Detect which cell encompasses the target text, then output its [x, y] center coordinate. 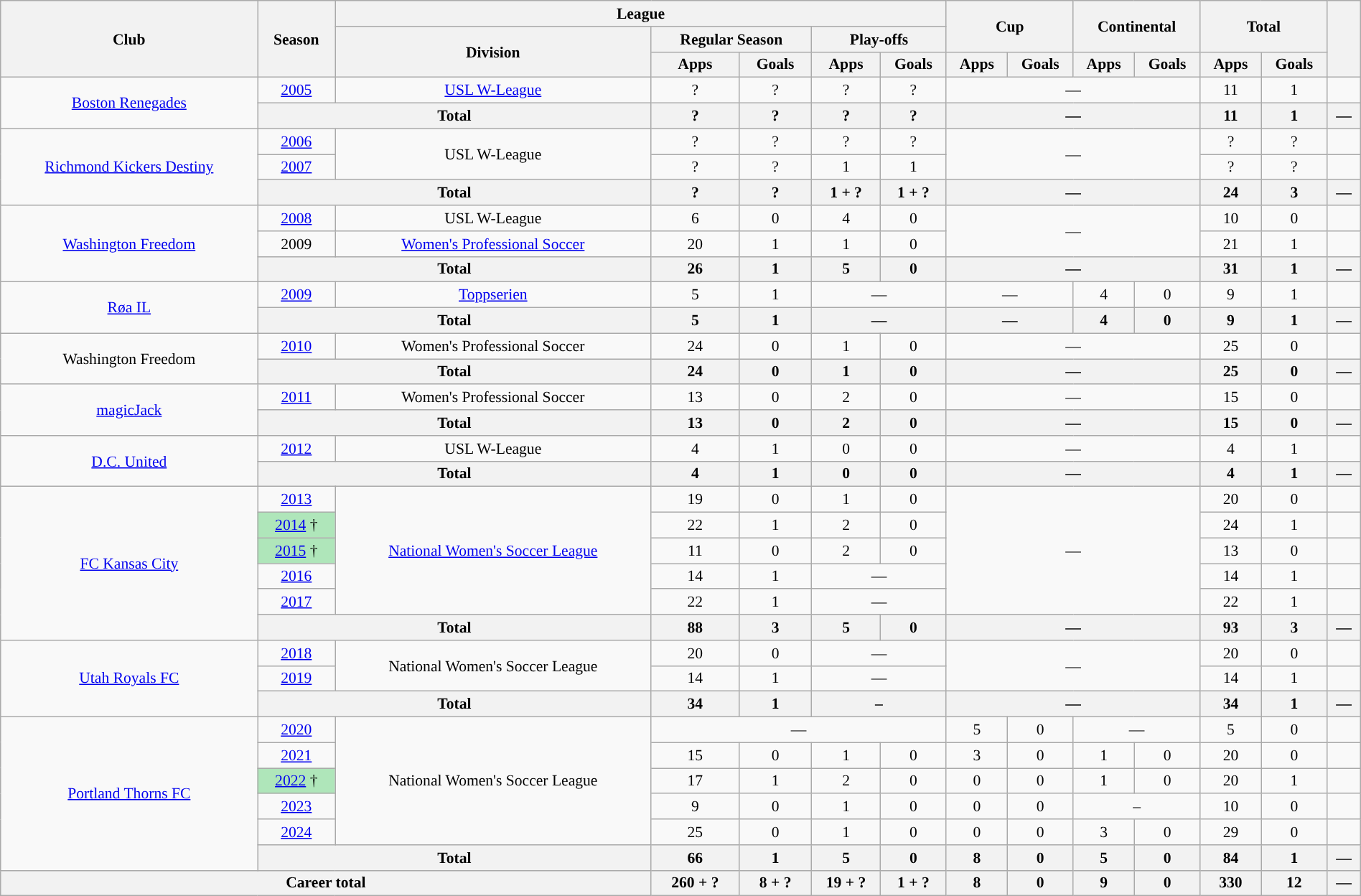
2021 [296, 755]
29 [1230, 832]
66 [695, 858]
Boston Renegades [129, 103]
93 [1230, 627]
2015 † [296, 551]
21 [1230, 244]
Utah Royals FC [129, 679]
88 [695, 627]
2005 [296, 90]
17 [695, 781]
Career total [326, 883]
8 + ? [775, 883]
magicJack [129, 411]
2020 [296, 730]
84 [1230, 858]
2007 [296, 167]
2011 [296, 398]
6 [695, 218]
2014 † [296, 526]
Continental [1137, 26]
19 [695, 500]
2019 [296, 678]
League [641, 14]
19 + ? [846, 883]
Division [493, 52]
26 [695, 269]
Regular Season [731, 39]
Season [296, 39]
12 [1294, 883]
D.C. United [129, 461]
Toppserien [493, 295]
2023 [296, 807]
31 [1230, 269]
2008 [296, 218]
Cup [1009, 26]
Røa IL [129, 307]
2022 † [296, 781]
260 + ? [695, 883]
Richmond Kickers Destiny [129, 167]
2017 [296, 602]
FC Kansas City [129, 564]
330 [1230, 883]
Play-offs [879, 39]
2012 [296, 449]
Portland Thorns FC [129, 794]
2006 [296, 141]
2013 [296, 500]
2018 [296, 653]
2010 [296, 346]
2016 [296, 577]
Club [129, 39]
2024 [296, 832]
